From the cell containing the given text, extract its center point as [X, Y] coordinate. 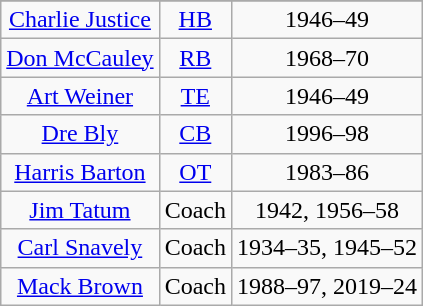
Don McCauley [80, 58]
Carl Snavely [80, 248]
1942, 1956–58 [326, 210]
1996–98 [326, 134]
CB [195, 134]
TE [195, 96]
Mack Brown [80, 286]
1934–35, 1945–52 [326, 248]
Charlie Justice [80, 20]
1968–70 [326, 58]
HB [195, 20]
1983–86 [326, 172]
Art Weiner [80, 96]
1988–97, 2019–24 [326, 286]
Jim Tatum [80, 210]
Dre Bly [80, 134]
RB [195, 58]
OT [195, 172]
Harris Barton [80, 172]
